Pinpoint the cell where the given text exists, returning its (X, Y) midpoint coordinate. 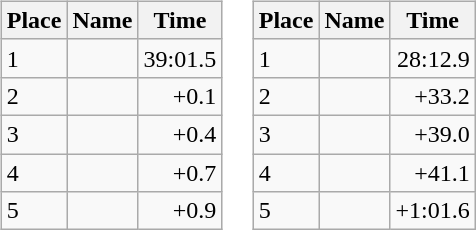
+0.9 (180, 211)
+0.7 (180, 173)
28:12.9 (432, 58)
+33.2 (432, 96)
+41.1 (432, 173)
+0.4 (180, 134)
+1:01.6 (432, 211)
+0.1 (180, 96)
+39.0 (432, 134)
39:01.5 (180, 58)
